For the text-containing cell, return its midpoint in [X, Y] coordinate format. 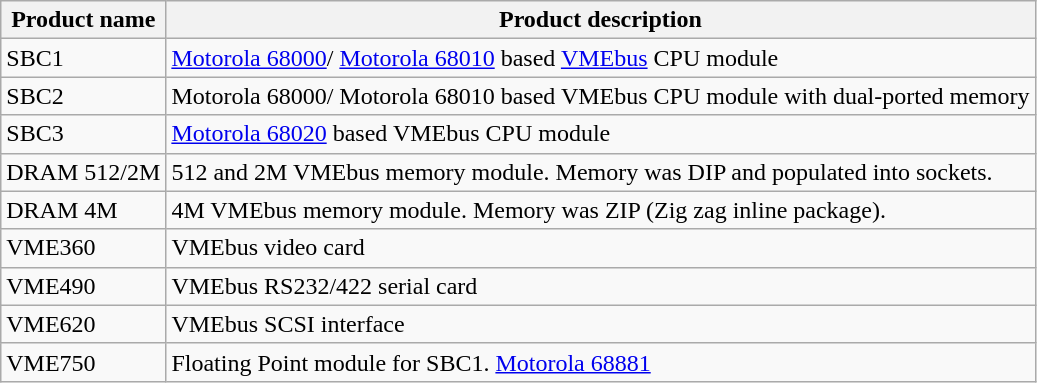
DRAM 4M [84, 210]
DRAM 512/2M [84, 172]
VMEbus SCSI interface [600, 324]
VME360 [84, 248]
VME750 [84, 362]
Product name [84, 20]
VME490 [84, 286]
VMEbus video card [600, 248]
4M VMEbus memory module. Memory was ZIP (Zig zag inline package). [600, 210]
512 and 2M VMEbus memory module. Memory was DIP and populated into sockets. [600, 172]
Motorola 68000/ Motorola 68010 based VMEbus CPU module with dual-ported memory [600, 96]
SBC1 [84, 58]
SBC3 [84, 134]
Product description [600, 20]
Floating Point module for SBC1. Motorola 68881 [600, 362]
VMEbus RS232/422 serial card [600, 286]
Motorola 68000/ Motorola 68010 based VMEbus CPU module [600, 58]
Motorola 68020 based VMEbus CPU module [600, 134]
SBC2 [84, 96]
VME620 [84, 324]
